Locate the cell with the specified text and output its [x, y] center coordinate. 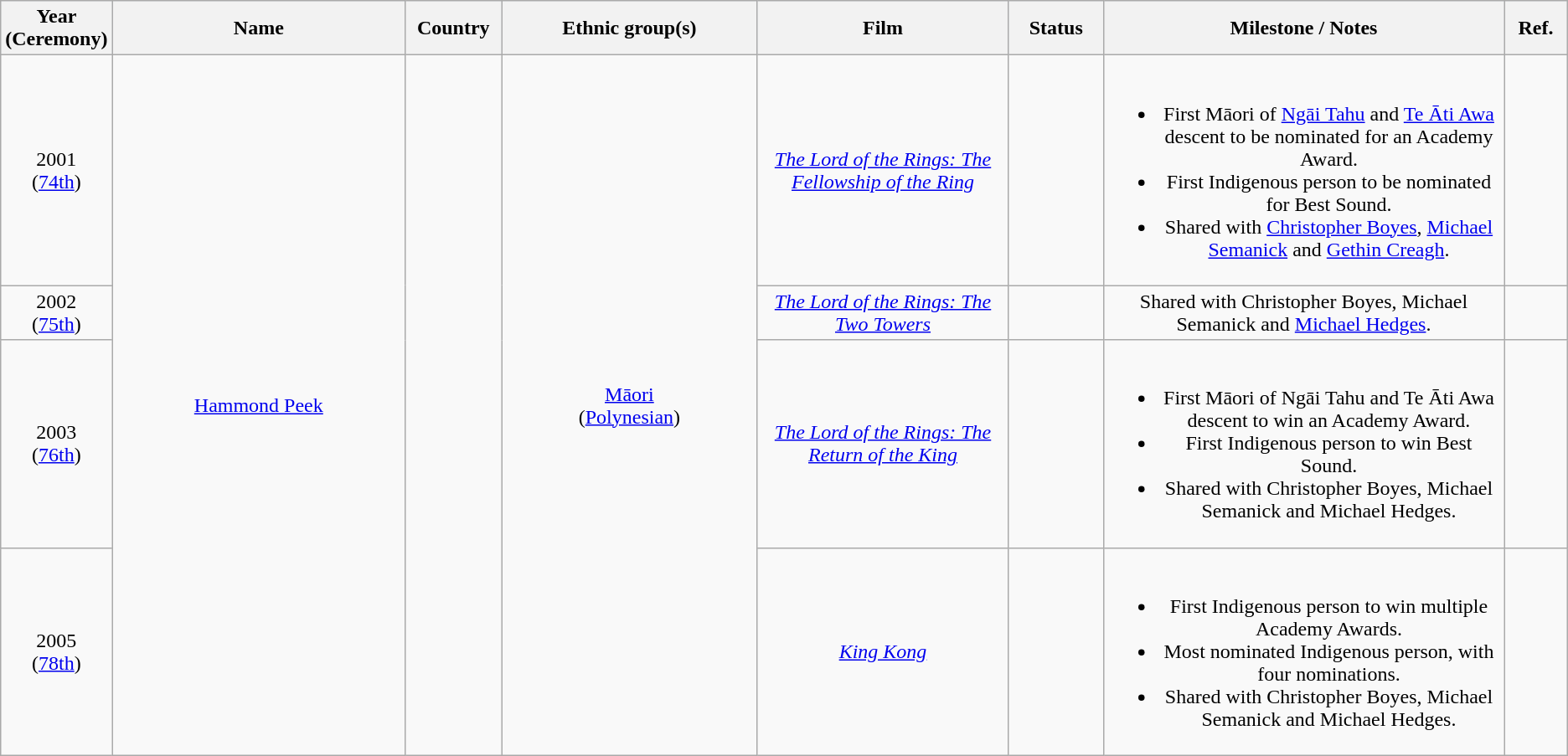
Name [259, 28]
King Kong [883, 651]
2002(75th) [57, 313]
The Lord of the Rings: The Return of the King [883, 444]
The Lord of the Rings: The Fellowship of the Ring [883, 171]
2001(74th) [57, 171]
2005(78th) [57, 651]
Year(Ceremony) [57, 28]
Ref. [1536, 28]
Milestone / Notes [1303, 28]
2003(76th) [57, 444]
Ethnic group(s) [630, 28]
The Lord of the Rings: The Two Towers [883, 313]
Film [883, 28]
Country [454, 28]
Status [1055, 28]
Shared with Christopher Boyes, Michael Semanick and Michael Hedges. [1303, 313]
Māori(Polynesian) [630, 405]
Hammond Peek [259, 405]
